Search for the cell housing the specified text and yield its [X, Y] center coordinate. 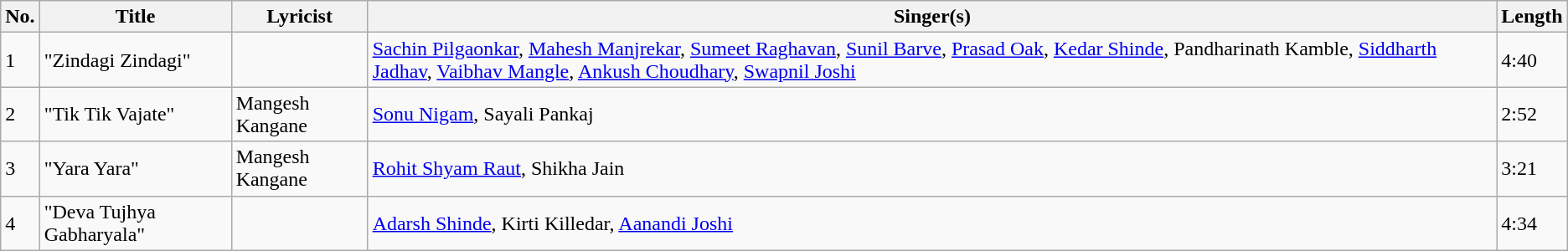
4:34 [1532, 223]
2:52 [1532, 114]
Singer(s) [932, 17]
"Tik Tik Vajate" [136, 114]
Rohit Shyam Raut, Shikha Jain [932, 169]
Title [136, 17]
"Zindagi Zindagi" [136, 60]
"Yara Yara" [136, 169]
Adarsh Shinde, Kirti Killedar, Aanandi Joshi [932, 223]
4 [20, 223]
Sonu Nigam, Sayali Pankaj [932, 114]
4:40 [1532, 60]
2 [20, 114]
1 [20, 60]
"Deva Tujhya Gabharyala" [136, 223]
3 [20, 169]
No. [20, 17]
Length [1532, 17]
3:21 [1532, 169]
Lyricist [300, 17]
